Identify which cell holds the provided text, then report its [x, y] central coordinate. 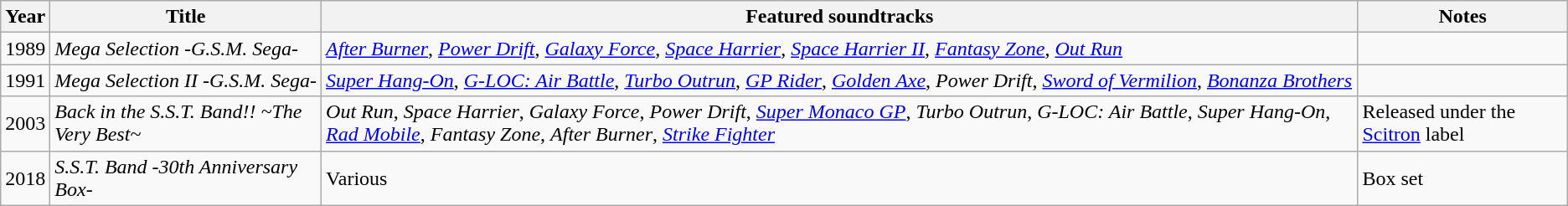
Year [25, 17]
Released under the Scitron label [1462, 124]
S.S.T. Band -30th Anniversary Box- [186, 178]
Back in the S.S.T. Band!! ~The Very Best~ [186, 124]
Mega Selection -G.S.M. Sega- [186, 49]
Super Hang-On, G-LOC: Air Battle, Turbo Outrun, GP Rider, Golden Axe, Power Drift, Sword of Vermilion, Bonanza Brothers [839, 80]
1991 [25, 80]
Featured soundtracks [839, 17]
After Burner, Power Drift, Galaxy Force, Space Harrier, Space Harrier II, Fantasy Zone, Out Run [839, 49]
Notes [1462, 17]
2018 [25, 178]
Box set [1462, 178]
1989 [25, 49]
Mega Selection II -G.S.M. Sega- [186, 80]
Various [839, 178]
Title [186, 17]
2003 [25, 124]
